Determine the [X, Y] coordinate at the center of the cell enclosing the given text.  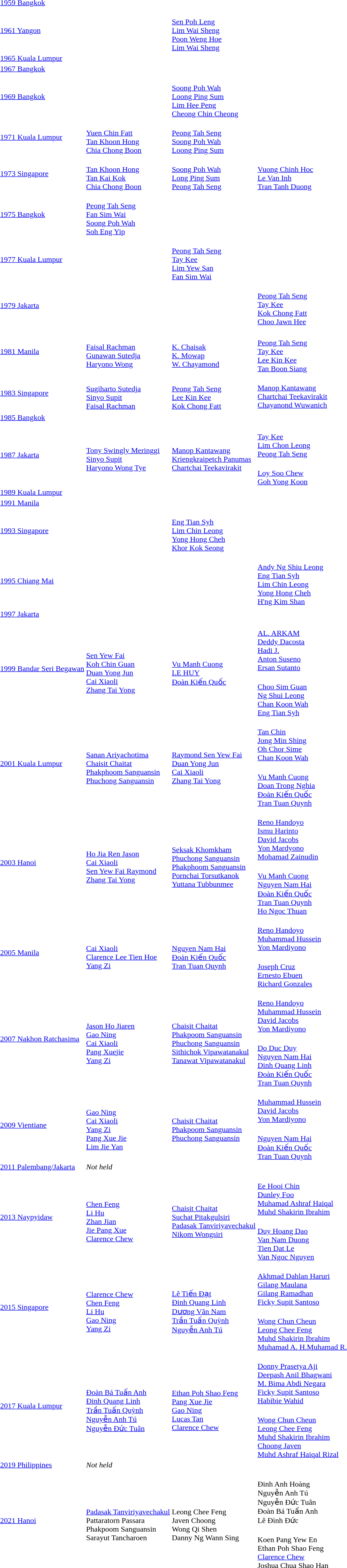
Faisal RachmanGunawan SutedjaHaryono Wong [128, 351]
Peong Tah SengLee Kin KeeKok Chong Fatt [214, 393]
Yuen Chin FattTan Khoon HongChia Chong Boon [128, 137]
Nguyen Nam HaiĐoàn Kiến QuốcTran Tuan Quynh [214, 952]
Sugiharto SutedjaSinyo SupitFaisal Rachman [128, 393]
Jason Ho JiarenGao NingCai XiaoliPang XuejieYang Zi [128, 1039]
Gao NingCai XiaoliYang ZiPang Xue JieLim Jie Yan [128, 1125]
Soong Poh WahLong Ping SumPeong Tah Seng [214, 174]
K. ChaisakK. MowapW. Chayamond [214, 351]
Peong Tah SengFan Sim WaiSoong Poh WahSoh Eng Yip [128, 214]
Raymond Sen Yew FaiDuan Yong JunCai XiaoliZhang Tai Yong [214, 763]
Lê Tiến ĐạtĐinh Quang LinhDương Văn NamTrần Tuấn QuỳnhNguyễn Anh Tú [214, 1307]
Peong Tah SengTay KeeLim Yew SanFan Sim Wai [214, 259]
Soong Poh WahLoong Ping SumLim Hee PengCheong Chin Cheong [214, 96]
Chaisit ChaitatSuchat PitakgulsiriPadasak TanviriyavechakulNikom Wongsiri [214, 1217]
Seksak KhomkhamPhuchong SanguansinPhakphoom SanguansinPornchai TorsutkanokYuttana Tubbunmee [214, 862]
Sen Poh LengLim Wai ShengPoon Weng HoeLim Wai Sheng [214, 30]
Eng Tian SyhLim Chin LeongYong Hong ChehKhor Kok Seong [214, 531]
Vu Manh CuongLE HUYĐoàn Kiến Quốc [214, 669]
Chaisit ChaitatPhakpoom SanguansinPhuchong Sanguansin [214, 1125]
Đoàn Bá Tuấn AnhĐinh Quang LinhTrần Tuấn QuỳnhNguyễn Anh TúNguyễn Đức Tuân [128, 1406]
Cai XiaoliClarence Lee Tien HoeYang Zi [128, 952]
Chen FengLi HuZhan JianJie Pang XueClarence Chew [128, 1217]
Peong Tah SengSoong Poh WahLoong Ping Sum [214, 137]
Tan Khoon HongTan Kai KokChia Chong Boon [128, 174]
Sanan AriyachotimaChaisit ChaitatPhakphoom SanguansinPhuchong Sanguansin [128, 763]
Sen Yew FaiKoh Chin GuanDuan Yong JunCai XiaoliZhang Tai Yong [128, 669]
Chaisit ChaitatPhakpoom SanguansinPhuchong SanguansinSithichok VipawatanakulTanawat Vipawatanakul [214, 1039]
Tony Swingly MeringgiSinyo SupitHaryono Wong Tye [128, 455]
Ho Jia Ren JasonCai XiaoliSen Yew Fai RaymondZhang Tai Yong [128, 862]
Manop KantawangKriengkraipetch PanumasChartchai Teekavirakit [214, 455]
Clarence ChewChen FengLi HuGao NingYang Zi [128, 1307]
Ethan Poh Shao FengPang Xue JieGao NingLucas TanClarence Chew [214, 1406]
